Scan for the cell matching the given text and deliver its [x, y] coordinate at center. 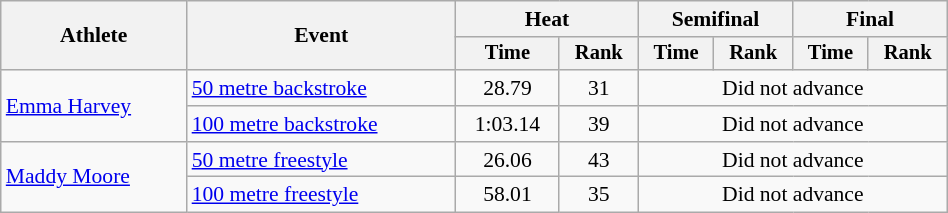
35 [598, 195]
Emma Harvey [94, 106]
26.06 [508, 160]
Athlete [94, 36]
100 metre backstroke [322, 124]
28.79 [508, 88]
100 metre freestyle [322, 195]
31 [598, 88]
Heat [548, 19]
58.01 [508, 195]
Event [322, 36]
Maddy Moore [94, 178]
39 [598, 124]
Final [870, 19]
50 metre backstroke [322, 88]
43 [598, 160]
50 metre freestyle [322, 160]
Semifinal [715, 19]
1:03.14 [508, 124]
